Capture the cell that displays the provided text and extract its [X, Y] central coordinate. 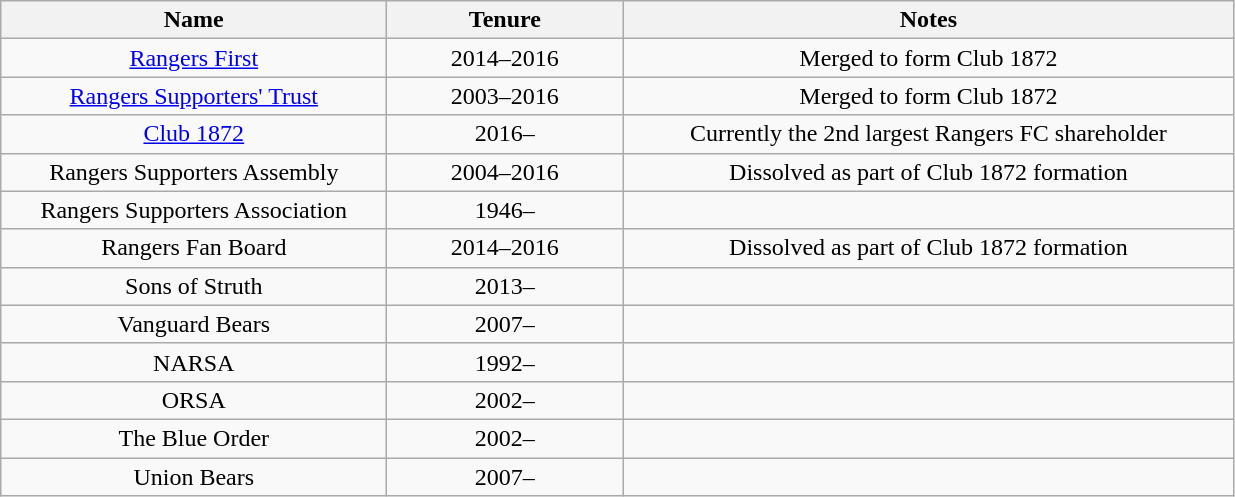
2003–2016 [505, 96]
The Blue Order [194, 438]
2004–2016 [505, 172]
1992– [505, 362]
Currently the 2nd largest Rangers FC shareholder [928, 134]
Rangers Supporters' Trust [194, 96]
ORSA [194, 400]
Sons of Struth [194, 286]
2013– [505, 286]
Name [194, 20]
Club 1872 [194, 134]
Notes [928, 20]
1946– [505, 210]
Vanguard Bears [194, 324]
NARSA [194, 362]
Tenure [505, 20]
Rangers First [194, 58]
Rangers Fan Board [194, 248]
Rangers Supporters Assembly [194, 172]
Rangers Supporters Association [194, 210]
2016– [505, 134]
Union Bears [194, 477]
